Capture the cell that displays the provided text and extract its (X, Y) central coordinate. 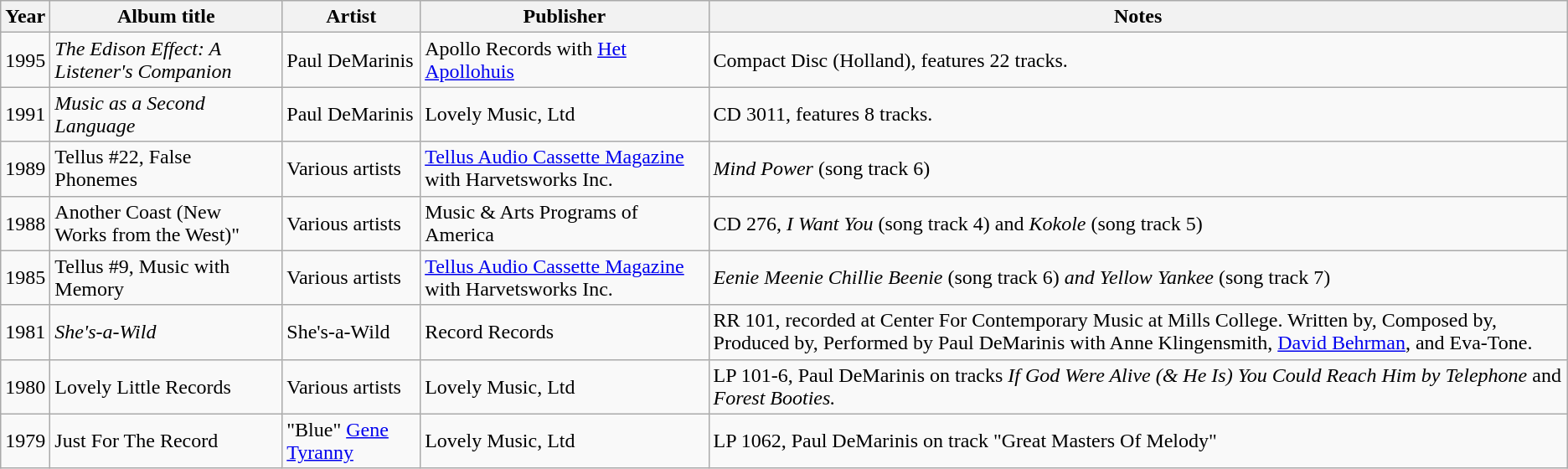
Another Coast (New Works from the West)" (166, 223)
Tellus #22, False Phonemes (166, 169)
1985 (25, 278)
Compact Disc (Holland), features 22 tracks. (1137, 60)
Lovely Little Records (166, 387)
LP 1062, Paul DeMarinis on track "Great Masters Of Melody" (1137, 441)
Eenie Meenie Chillie Beenie (song track 6) and Yellow Yankee (song track 7) (1137, 278)
Notes (1137, 17)
1991 (25, 114)
1995 (25, 60)
1979 (25, 441)
1980 (25, 387)
Year (25, 17)
Music as a Second Language (166, 114)
"Blue" Gene Tyranny (352, 441)
Publisher (565, 17)
CD 3011, features 8 tracks. (1137, 114)
Artist (352, 17)
Mind Power (song track 6) (1137, 169)
CD 276, I Want You (song track 4) and Kokole (song track 5) (1137, 223)
Music & Arts Programs of America (565, 223)
Apollo Records with Het Apollohuis (565, 60)
Album title (166, 17)
1981 (25, 332)
Tellus #9, Music with Memory (166, 278)
1988 (25, 223)
LP 101-6, Paul DeMarinis on tracks If God Were Alive (& He Is) You Could Reach Him by Telephone and Forest Booties. (1137, 387)
Record Records (565, 332)
The Edison Effect: A Listener's Companion (166, 60)
1989 (25, 169)
Just For The Record (166, 441)
